Extract the [X, Y] coordinate from the center of the cell holding the provided text.  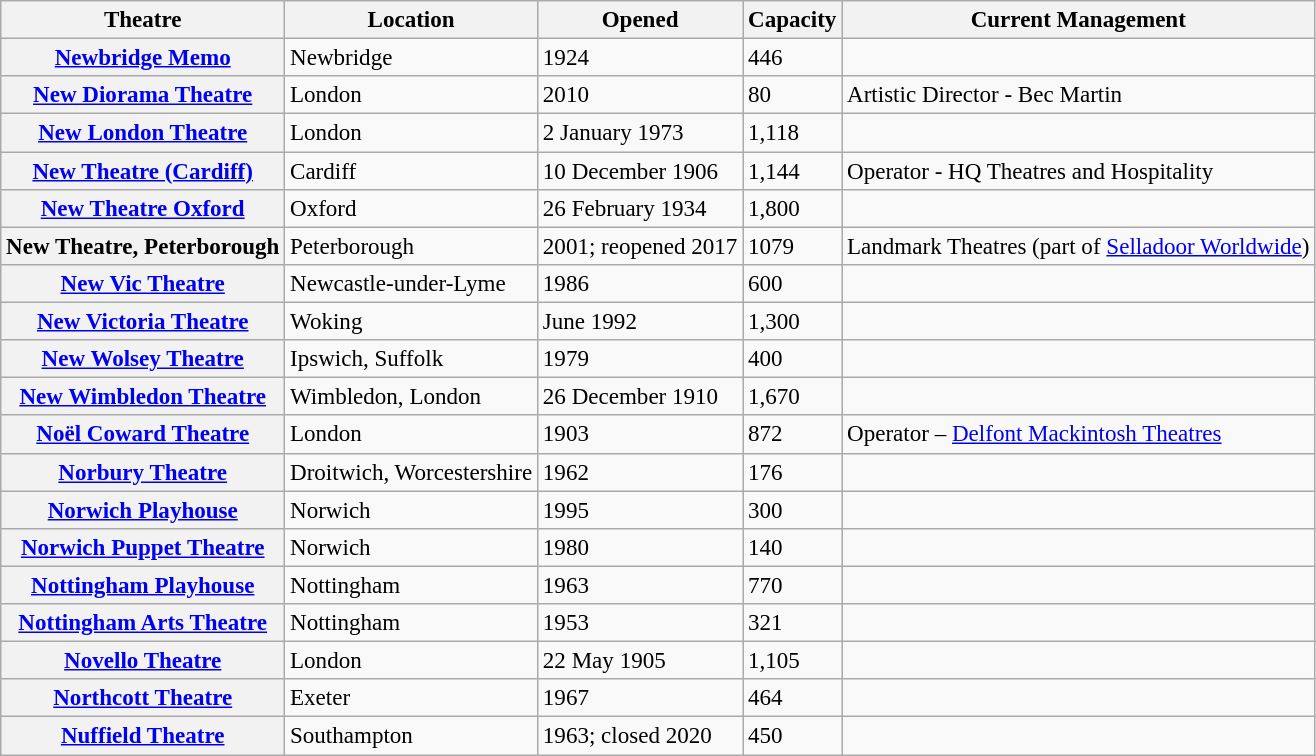
New Victoria Theatre [143, 322]
400 [792, 359]
New Theatre Oxford [143, 209]
1963; closed 2020 [640, 736]
140 [792, 548]
Nottingham Arts Theatre [143, 623]
1995 [640, 510]
80 [792, 95]
Norwich Puppet Theatre [143, 548]
2001; reopened 2017 [640, 246]
2 January 1973 [640, 133]
450 [792, 736]
Opened [640, 20]
Capacity [792, 20]
464 [792, 698]
June 1992 [640, 322]
176 [792, 472]
Location [412, 20]
1963 [640, 585]
Peterborough [412, 246]
Landmark Theatres (part of Selladoor Worldwide) [1078, 246]
446 [792, 58]
1,670 [792, 397]
New Wimbledon Theatre [143, 397]
Novello Theatre [143, 661]
1,144 [792, 171]
300 [792, 510]
1979 [640, 359]
Nottingham Playhouse [143, 585]
Oxford [412, 209]
Norbury Theatre [143, 472]
26 December 1910 [640, 397]
1980 [640, 548]
26 February 1934 [640, 209]
Artistic Director - Bec Martin [1078, 95]
321 [792, 623]
1903 [640, 435]
Operator - HQ Theatres and Hospitality [1078, 171]
Newbridge [412, 58]
1967 [640, 698]
1,105 [792, 661]
New Theatre, Peterborough [143, 246]
10 December 1906 [640, 171]
872 [792, 435]
1,300 [792, 322]
1,118 [792, 133]
Theatre [143, 20]
Norwich Playhouse [143, 510]
2010 [640, 95]
Current Management [1078, 20]
Droitwich, Worcestershire [412, 472]
Newcastle-under-Lyme [412, 284]
Cardiff [412, 171]
New Vic Theatre [143, 284]
New London Theatre [143, 133]
1953 [640, 623]
1962 [640, 472]
Operator – Delfont Mackintosh Theatres [1078, 435]
22 May 1905 [640, 661]
Newbridge Memo [143, 58]
Southampton [412, 736]
Exeter [412, 698]
1079 [792, 246]
Northcott Theatre [143, 698]
1986 [640, 284]
Nuffield Theatre [143, 736]
Noël Coward Theatre [143, 435]
New Wolsey Theatre [143, 359]
600 [792, 284]
Wimbledon, London [412, 397]
Woking [412, 322]
1,800 [792, 209]
1924 [640, 58]
New Theatre (Cardiff) [143, 171]
New Diorama Theatre [143, 95]
Ipswich, Suffolk [412, 359]
770 [792, 585]
